Scan for the cell matching the given text and deliver its (X, Y) coordinate at center. 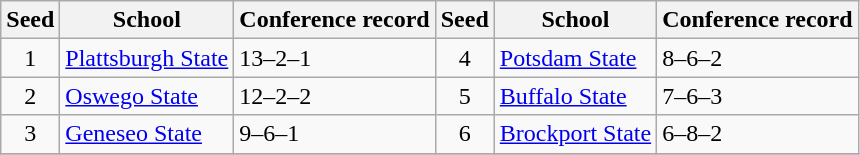
3 (30, 134)
7–6–3 (758, 96)
Geneseo State (147, 134)
13–2–1 (334, 58)
2 (30, 96)
Plattsburgh State (147, 58)
Buffalo State (575, 96)
4 (464, 58)
6–8–2 (758, 134)
1 (30, 58)
12–2–2 (334, 96)
Potsdam State (575, 58)
8–6–2 (758, 58)
6 (464, 134)
9–6–1 (334, 134)
Oswego State (147, 96)
Brockport State (575, 134)
5 (464, 96)
